Pinpoint the cell where the given text exists, returning its [x, y] midpoint coordinate. 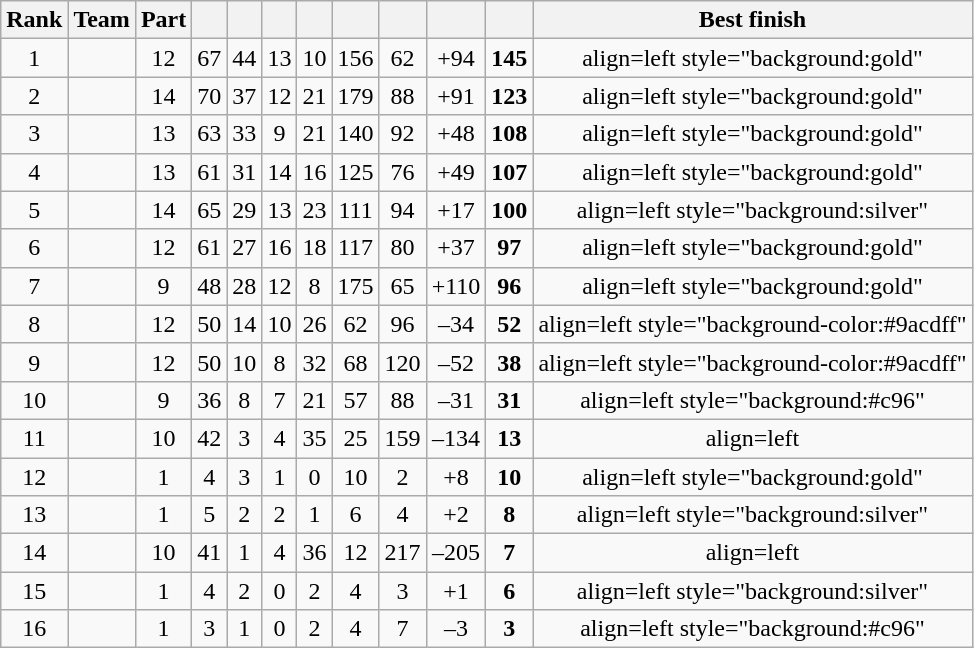
175 [356, 286]
52 [510, 324]
+37 [456, 248]
42 [210, 438]
70 [210, 96]
+48 [456, 134]
–134 [456, 438]
+17 [456, 210]
37 [244, 96]
+8 [456, 477]
159 [402, 438]
111 [356, 210]
92 [402, 134]
18 [314, 248]
41 [210, 553]
35 [314, 438]
76 [402, 172]
108 [510, 134]
156 [356, 58]
+91 [456, 96]
48 [210, 286]
Part [163, 20]
27 [244, 248]
94 [402, 210]
179 [356, 96]
+94 [456, 58]
–3 [456, 629]
23 [314, 210]
117 [356, 248]
+2 [456, 515]
Rank [34, 20]
120 [402, 362]
67 [210, 58]
97 [510, 248]
107 [510, 172]
63 [210, 134]
28 [244, 286]
–52 [456, 362]
217 [402, 553]
–205 [456, 553]
68 [356, 362]
125 [356, 172]
44 [244, 58]
29 [244, 210]
145 [510, 58]
123 [510, 96]
26 [314, 324]
38 [510, 362]
+1 [456, 591]
100 [510, 210]
–34 [456, 324]
57 [356, 400]
140 [356, 134]
+110 [456, 286]
Best finish [752, 20]
32 [314, 362]
Team [102, 20]
–31 [456, 400]
33 [244, 134]
15 [34, 591]
80 [402, 248]
+49 [456, 172]
25 [356, 438]
11 [34, 438]
